Return the [x, y] coordinate for the center point of the cell that contains the specified text.  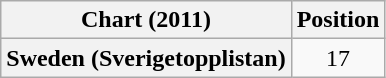
Sweden (Sverigetopplistan) [146, 58]
Chart (2011) [146, 20]
17 [338, 58]
Position [338, 20]
